Search for the cell housing the specified text and yield its (x, y) center coordinate. 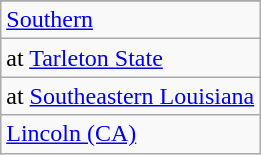
at Southeastern Louisiana (130, 96)
Lincoln (CA) (130, 134)
at Tarleton State (130, 58)
Southern (130, 20)
